Identify which cell holds the provided text, then report its (X, Y) central coordinate. 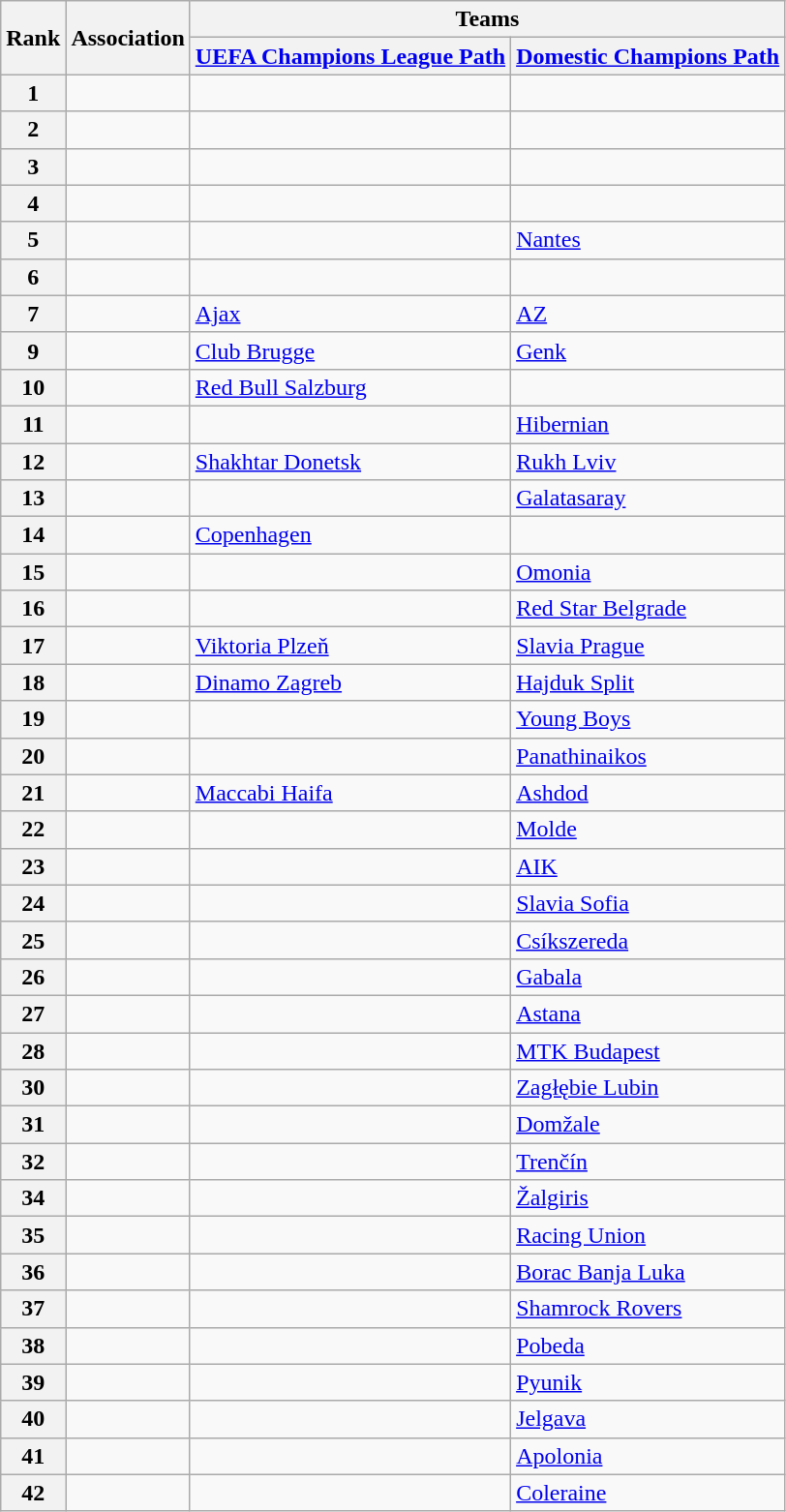
Panathinaikos (649, 756)
Shamrock Rovers (649, 1309)
Nantes (649, 240)
Hibernian (649, 424)
5 (33, 240)
10 (33, 387)
Slavia Prague (649, 646)
16 (33, 609)
Galatasaray (649, 499)
Racing Union (649, 1235)
15 (33, 572)
Molde (649, 830)
40 (33, 1419)
UEFA Champions League Path (350, 56)
Shakhtar Donetsk (350, 462)
Viktoria Plzeň (350, 646)
Red Star Belgrade (649, 609)
27 (33, 1013)
20 (33, 756)
30 (33, 1088)
Ashdod (649, 793)
Ajax (350, 314)
Dinamo Zagreb (350, 682)
12 (33, 462)
18 (33, 682)
21 (33, 793)
36 (33, 1272)
Association (128, 38)
1 (33, 93)
Slavia Sofia (649, 903)
37 (33, 1309)
Pyunik (649, 1382)
Pobeda (649, 1346)
6 (33, 277)
Gabala (649, 977)
23 (33, 866)
Trenčín (649, 1162)
Csíkszereda (649, 940)
17 (33, 646)
28 (33, 1050)
7 (33, 314)
9 (33, 350)
Copenhagen (350, 535)
14 (33, 535)
Žalgiris (649, 1198)
Omonia (649, 572)
Genk (649, 350)
32 (33, 1162)
Astana (649, 1013)
24 (33, 903)
2 (33, 130)
Hajduk Split (649, 682)
Red Bull Salzburg (350, 387)
31 (33, 1125)
Rukh Lviv (649, 462)
19 (33, 719)
Coleraine (649, 1493)
42 (33, 1493)
Domžale (649, 1125)
AZ (649, 314)
Domestic Champions Path (649, 56)
Zagłębie Lubin (649, 1088)
41 (33, 1456)
26 (33, 977)
Teams (487, 19)
Jelgava (649, 1419)
25 (33, 940)
35 (33, 1235)
4 (33, 203)
38 (33, 1346)
3 (33, 166)
34 (33, 1198)
Borac Banja Luka (649, 1272)
13 (33, 499)
Rank (33, 38)
Apolonia (649, 1456)
11 (33, 424)
MTK Budapest (649, 1050)
Maccabi Haifa (350, 793)
22 (33, 830)
AIK (649, 866)
Club Brugge (350, 350)
Young Boys (649, 719)
39 (33, 1382)
